Identify which cell holds the provided text, then report its [x, y] central coordinate. 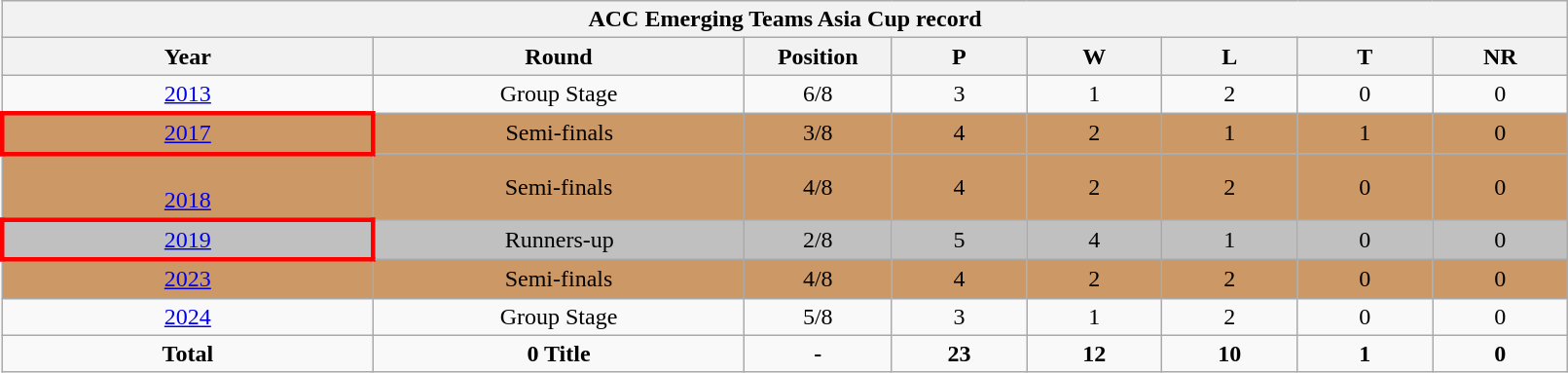
Runners-up [559, 240]
L [1230, 56]
Year [187, 56]
12 [1094, 354]
2019 [187, 240]
2024 [187, 317]
NR [1501, 56]
2023 [187, 280]
6/8 [818, 94]
W [1094, 56]
2017 [187, 132]
T [1365, 56]
Round [559, 56]
Position [818, 56]
23 [960, 354]
10 [1230, 354]
2/8 [818, 240]
3/8 [818, 132]
2013 [187, 94]
5 [960, 240]
P [960, 56]
ACC Emerging Teams Asia Cup record [784, 19]
5/8 [818, 317]
2018 [187, 187]
Total [187, 354]
- [818, 354]
0 Title [559, 354]
